Return the [x, y] coordinate for the center point of the cell that contains the specified text.  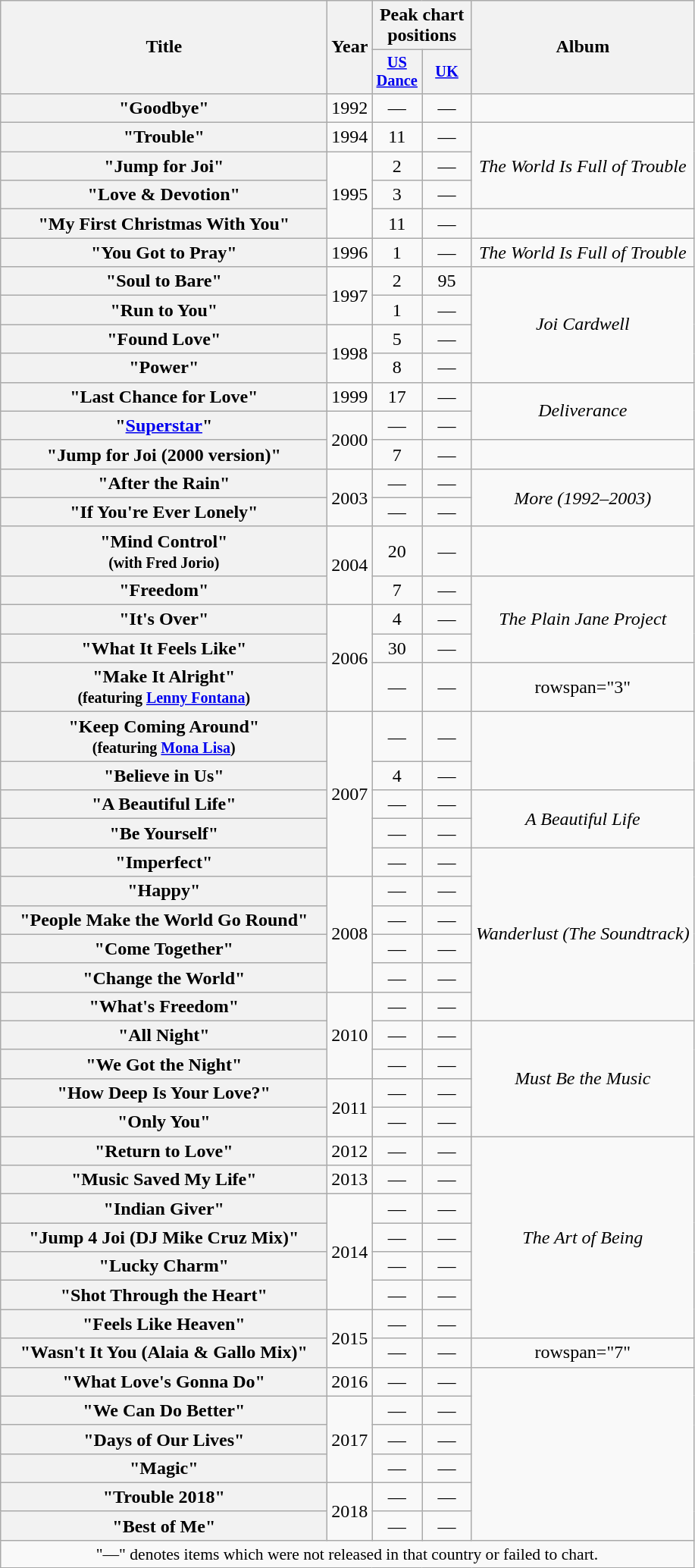
1994 [350, 137]
"What's Freedom" [164, 1006]
"Last Chance for Love" [164, 397]
2007 [350, 795]
2004 [350, 566]
"Magic" [164, 1468]
Wanderlust (The Soundtrack) [582, 934]
The Plain Jane Project [582, 619]
"Best of Me" [164, 1526]
"You Got to Pray" [164, 252]
"Make It Alright" (featuring Lenny Fontana) [164, 687]
"Come Together" [164, 949]
2017 [350, 1439]
"Days of Our Lives" [164, 1439]
1992 [350, 108]
"A Beautiful Life" [164, 804]
"Change the World" [164, 977]
Year [350, 47]
"Mind Control" (with Fred Jorio) [164, 550]
"All Night" [164, 1035]
2013 [350, 1180]
"Power" [164, 368]
2011 [350, 1107]
Peak chart positions [421, 26]
2008 [350, 934]
"What It Feels Like" [164, 648]
More (1992–2003) [582, 497]
2015 [350, 1338]
"Only You" [164, 1122]
"People Make the World Go Round" [164, 920]
"What Love's Gonna Do" [164, 1381]
UK [447, 72]
"Happy" [164, 891]
"Soul to Bare" [164, 281]
1998 [350, 353]
"After the Rain" [164, 483]
"Goodbye" [164, 108]
"Freedom" [164, 590]
95 [447, 281]
2014 [350, 1252]
2012 [350, 1151]
1996 [350, 252]
"Jump for Joi" [164, 166]
Must Be the Music [582, 1078]
"How Deep Is Your Love?" [164, 1093]
"Return to Love" [164, 1151]
8 [397, 368]
Joi Cardwell [582, 325]
"—" denotes items which were not released in that country or failed to chart. [347, 1554]
"Jump for Joi (2000 version)" [164, 454]
"It's Over" [164, 619]
"Run to You" [164, 310]
2000 [350, 440]
Album [582, 47]
"Be Yourself" [164, 833]
"Shot Through the Heart" [164, 1295]
"Love & Devotion" [164, 195]
1997 [350, 296]
"Music Saved My Life" [164, 1180]
"Found Love" [164, 339]
rowspan="7" [582, 1353]
1999 [350, 397]
"Indian Giver" [164, 1209]
"If You're Ever Lonely" [164, 512]
"Jump 4 Joi (DJ Mike Cruz Mix)" [164, 1237]
"Lucky Charm" [164, 1266]
20 [397, 550]
2010 [350, 1035]
1995 [350, 195]
"Believe in Us" [164, 776]
The Art of Being [582, 1237]
rowspan="3" [582, 687]
"Feels Like Heaven" [164, 1324]
A Beautiful Life [582, 819]
2018 [350, 1511]
"My First Christmas With You" [164, 224]
Deliverance [582, 411]
USDance [397, 72]
2003 [350, 497]
"Trouble 2018" [164, 1497]
17 [397, 397]
"Wasn't It You (Alaia & Gallo Mix)" [164, 1353]
5 [397, 339]
"Imperfect" [164, 862]
"Keep Coming Around" (featuring Mona Lisa) [164, 737]
"We Can Do Better" [164, 1410]
30 [397, 648]
2016 [350, 1381]
"Superstar" [164, 425]
Title [164, 47]
"Trouble" [164, 137]
3 [397, 195]
2006 [350, 658]
"We Got the Night" [164, 1064]
